Return the [X, Y] coordinate for the center point of the cell that contains the specified text.  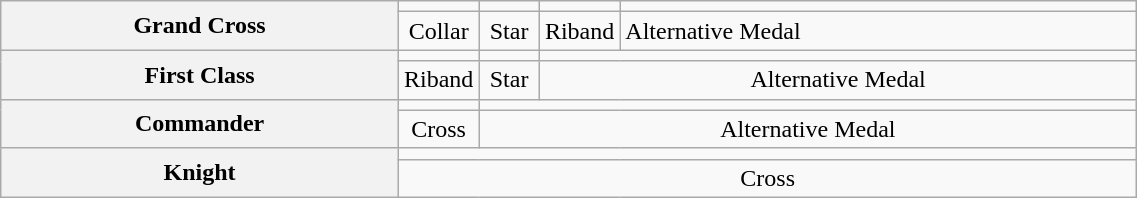
First Class [200, 74]
Commander [200, 124]
Collar [438, 31]
Grand Cross [200, 26]
Knight [200, 172]
